Output the [X, Y] coordinate of the center of the cell containing the given text.  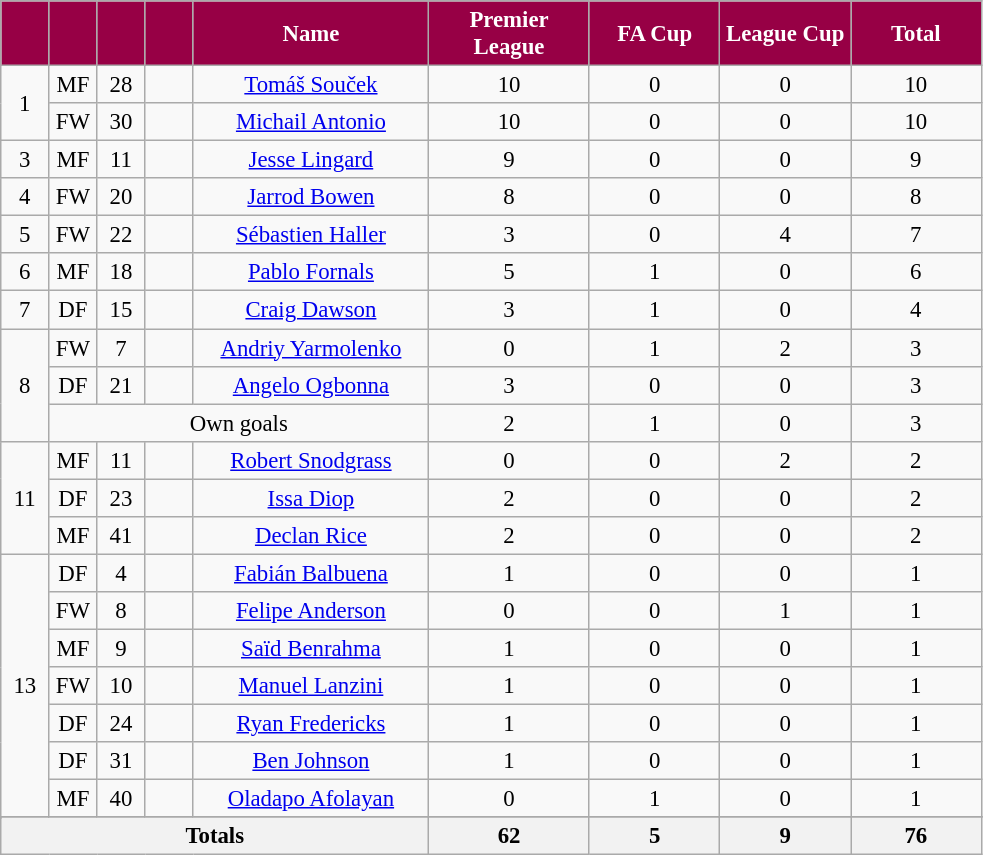
FA Cup [654, 34]
18 [121, 273]
League Cup [786, 34]
Felipe Anderson [311, 611]
40 [121, 799]
28 [121, 85]
Tomáš Souček [311, 85]
Ryan Fredericks [311, 724]
Issa Diop [311, 498]
62 [510, 836]
23 [121, 498]
Jarrod Bowen [311, 197]
Totals [215, 836]
Robert Snodgrass [311, 460]
Oladapo Afolayan [311, 799]
22 [121, 235]
Pablo Fornals [311, 273]
Craig Dawson [311, 310]
30 [121, 122]
Name [311, 34]
Manuel Lanzini [311, 686]
15 [121, 310]
Michail Antonio [311, 122]
Ben Johnson [311, 761]
20 [121, 197]
Declan Rice [311, 536]
21 [121, 385]
Angelo Ogbonna [311, 385]
Sébastien Haller [311, 235]
Saïd Benrahma [311, 648]
Total [916, 34]
31 [121, 761]
76 [916, 836]
Andriy Yarmolenko [311, 348]
Own goals [239, 423]
41 [121, 536]
Fabián Balbuena [311, 573]
13 [25, 686]
Jesse Lingard [311, 160]
24 [121, 724]
Premier League [510, 34]
